For the text-containing cell, return its midpoint in (X, Y) coordinate format. 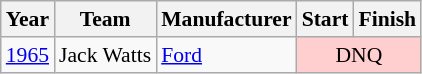
Start (326, 19)
1965 (28, 55)
Finish (387, 19)
Team (105, 19)
DNQ (360, 55)
Jack Watts (105, 55)
Year (28, 19)
Manufacturer (226, 19)
Ford (226, 55)
